Output the [x, y] coordinate of the center of the cell containing the given text.  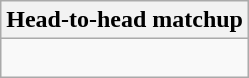
Head-to-head matchup [125, 20]
